Extract the (X, Y) coordinate from the center of the cell holding the provided text.  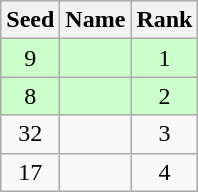
2 (164, 96)
32 (30, 134)
Name (96, 20)
17 (30, 172)
4 (164, 172)
3 (164, 134)
9 (30, 58)
Seed (30, 20)
8 (30, 96)
Rank (164, 20)
1 (164, 58)
